Search for the cell housing the specified text and yield its [X, Y] center coordinate. 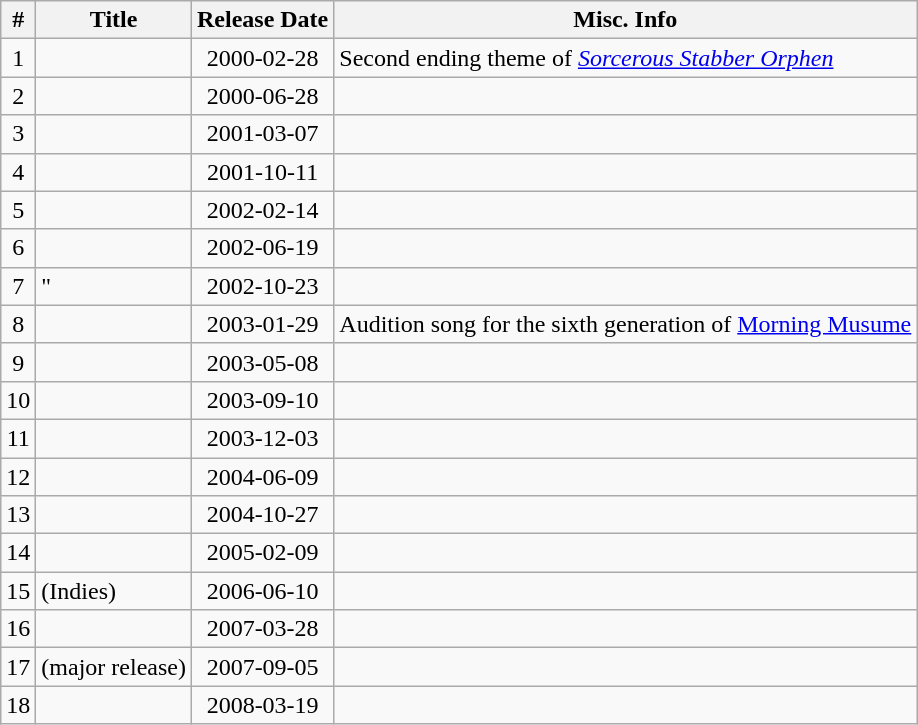
2007-09-05 [262, 667]
14 [18, 553]
2001-10-11 [262, 172]
2000-06-28 [262, 96]
2007-03-28 [262, 629]
8 [18, 324]
16 [18, 629]
2003-09-10 [262, 400]
(Indies) [114, 591]
2005-02-09 [262, 553]
Release Date [262, 20]
2 [18, 96]
4 [18, 172]
6 [18, 248]
5 [18, 210]
11 [18, 438]
Title [114, 20]
" [114, 286]
2006-06-10 [262, 591]
Misc. Info [626, 20]
(major release) [114, 667]
2002-02-14 [262, 210]
2008-03-19 [262, 705]
10 [18, 400]
2001-03-07 [262, 134]
12 [18, 477]
18 [18, 705]
13 [18, 515]
Second ending theme of Sorcerous Stabber Orphen [626, 58]
7 [18, 286]
3 [18, 134]
2002-06-19 [262, 248]
15 [18, 591]
2000-02-28 [262, 58]
2003-05-08 [262, 362]
17 [18, 667]
2004-10-27 [262, 515]
2002-10-23 [262, 286]
9 [18, 362]
2003-01-29 [262, 324]
2003-12-03 [262, 438]
# [18, 20]
1 [18, 58]
2004-06-09 [262, 477]
Audition song for the sixth generation of Morning Musume [626, 324]
